Capture the cell that displays the provided text and extract its (X, Y) central coordinate. 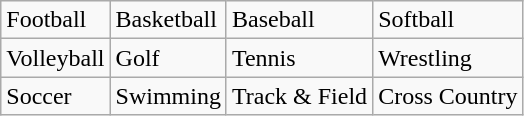
Wrestling (448, 58)
Tennis (299, 58)
Golf (168, 58)
Cross Country (448, 96)
Football (56, 20)
Swimming (168, 96)
Volleyball (56, 58)
Softball (448, 20)
Baseball (299, 20)
Basketball (168, 20)
Track & Field (299, 96)
Soccer (56, 96)
